Return the (X, Y) coordinate for the center point of the cell that contains the specified text.  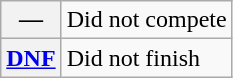
Did not finish (146, 58)
Did not compete (146, 20)
DNF (31, 58)
— (31, 20)
